From the cell containing the given text, extract its center point as (x, y) coordinate. 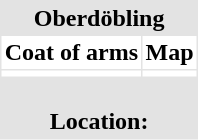
Location: (100, 108)
Coat of arms (72, 52)
Oberdöbling (100, 18)
Map (169, 52)
